Find where the given text appears and provide that cell's center as (x, y) coordinate. 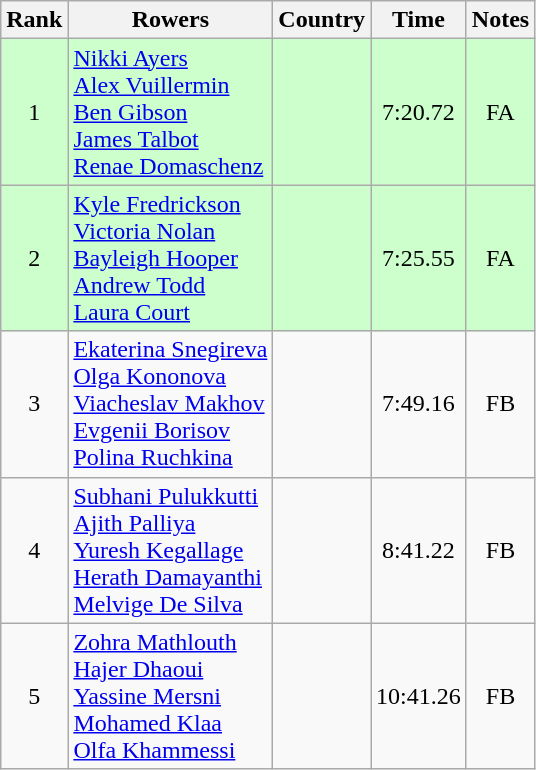
7:49.16 (419, 404)
Zohra MathlouthHajer DhaouiYassine MersniMohamed KlaaOlfa Khammessi (170, 696)
Country (322, 20)
2 (34, 258)
10:41.26 (419, 696)
8:41.22 (419, 550)
7:20.72 (419, 112)
Ekaterina SnegirevaOlga KononovaViacheslav MakhovEvgenii BorisovPolina Ruchkina (170, 404)
4 (34, 550)
Nikki AyersAlex VuillerminBen GibsonJames TalbotRenae Domaschenz (170, 112)
Notes (500, 20)
3 (34, 404)
Rowers (170, 20)
5 (34, 696)
Subhani PulukkuttiAjith PalliyaYuresh KegallageHerath DamayanthiMelvige De Silva (170, 550)
Kyle FredricksonVictoria NolanBayleigh HooperAndrew ToddLaura Court (170, 258)
Time (419, 20)
7:25.55 (419, 258)
1 (34, 112)
Rank (34, 20)
